Find where the given text appears and provide that cell's center as (X, Y) coordinate. 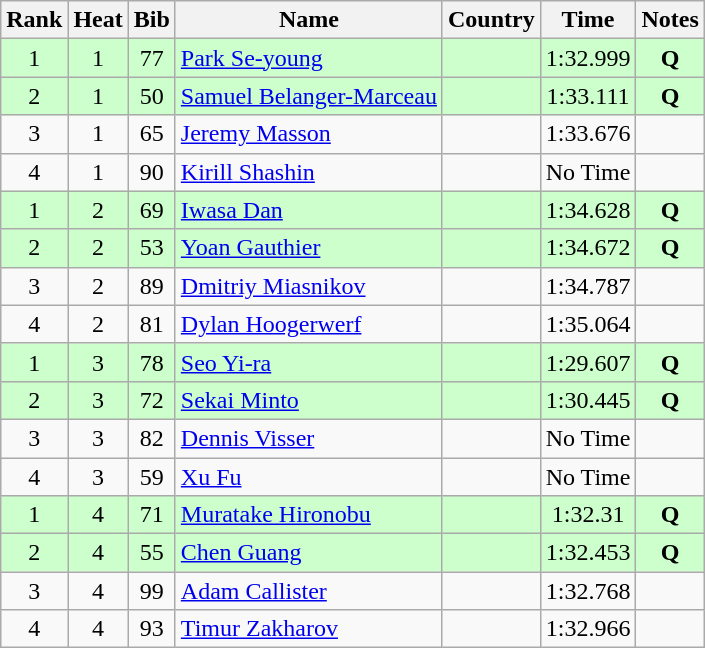
59 (152, 477)
Dylan Hoogerwerf (308, 324)
Country (491, 20)
1:34.628 (588, 210)
89 (152, 286)
Notes (670, 20)
1:32.999 (588, 58)
Seo Yi-ra (308, 362)
Samuel Belanger-Marceau (308, 96)
Chen Guang (308, 553)
Muratake Hironobu (308, 515)
1:33.676 (588, 134)
55 (152, 553)
82 (152, 438)
90 (152, 172)
1:29.607 (588, 362)
Yoan Gauthier (308, 248)
50 (152, 96)
65 (152, 134)
Timur Zakharov (308, 629)
99 (152, 591)
81 (152, 324)
Heat (98, 20)
Dmitriy Miasnikov (308, 286)
Iwasa Dan (308, 210)
Jeremy Masson (308, 134)
1:32.453 (588, 553)
Bib (152, 20)
72 (152, 400)
1:30.445 (588, 400)
Park Se-young (308, 58)
Kirill Shashin (308, 172)
71 (152, 515)
1:34.672 (588, 248)
Xu Fu (308, 477)
1:35.064 (588, 324)
Rank (34, 20)
Dennis Visser (308, 438)
93 (152, 629)
1:32.768 (588, 591)
1:33.111 (588, 96)
1:34.787 (588, 286)
Adam Callister (308, 591)
1:32.31 (588, 515)
Time (588, 20)
77 (152, 58)
69 (152, 210)
53 (152, 248)
Name (308, 20)
Sekai Minto (308, 400)
1:32.966 (588, 629)
78 (152, 362)
